Provide the [X, Y] coordinate of the cell's center where the given text is located.  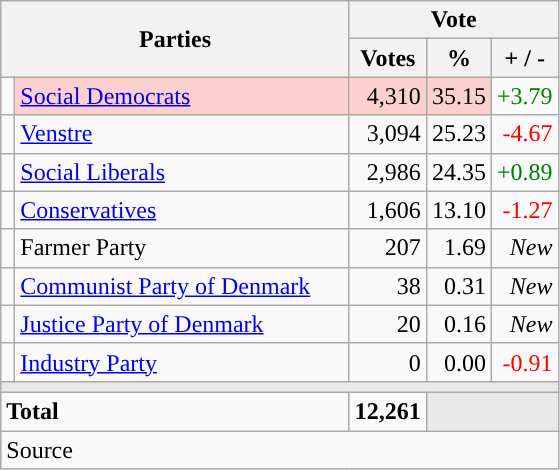
Conservatives [182, 210]
% [458, 58]
3,094 [388, 134]
+3.79 [524, 96]
0.16 [458, 324]
24.35 [458, 172]
-1.27 [524, 210]
-4.67 [524, 134]
Social Democrats [182, 96]
Industry Party [182, 362]
4,310 [388, 96]
2,986 [388, 172]
25.23 [458, 134]
1,606 [388, 210]
38 [388, 286]
Social Liberals [182, 172]
Justice Party of Denmark [182, 324]
0 [388, 362]
Vote [454, 20]
35.15 [458, 96]
12,261 [388, 411]
13.10 [458, 210]
+0.89 [524, 172]
Venstre [182, 134]
1.69 [458, 248]
Votes [388, 58]
-0.91 [524, 362]
207 [388, 248]
Total [176, 411]
Source [280, 449]
20 [388, 324]
0.00 [458, 362]
Communist Party of Denmark [182, 286]
0.31 [458, 286]
Farmer Party [182, 248]
+ / - [524, 58]
Parties [176, 39]
